Output the [X, Y] coordinate of the center of the cell containing the given text.  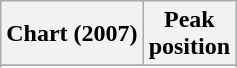
Chart (2007) [72, 34]
Peakposition [189, 34]
